For the text-containing cell, return its midpoint in (x, y) coordinate format. 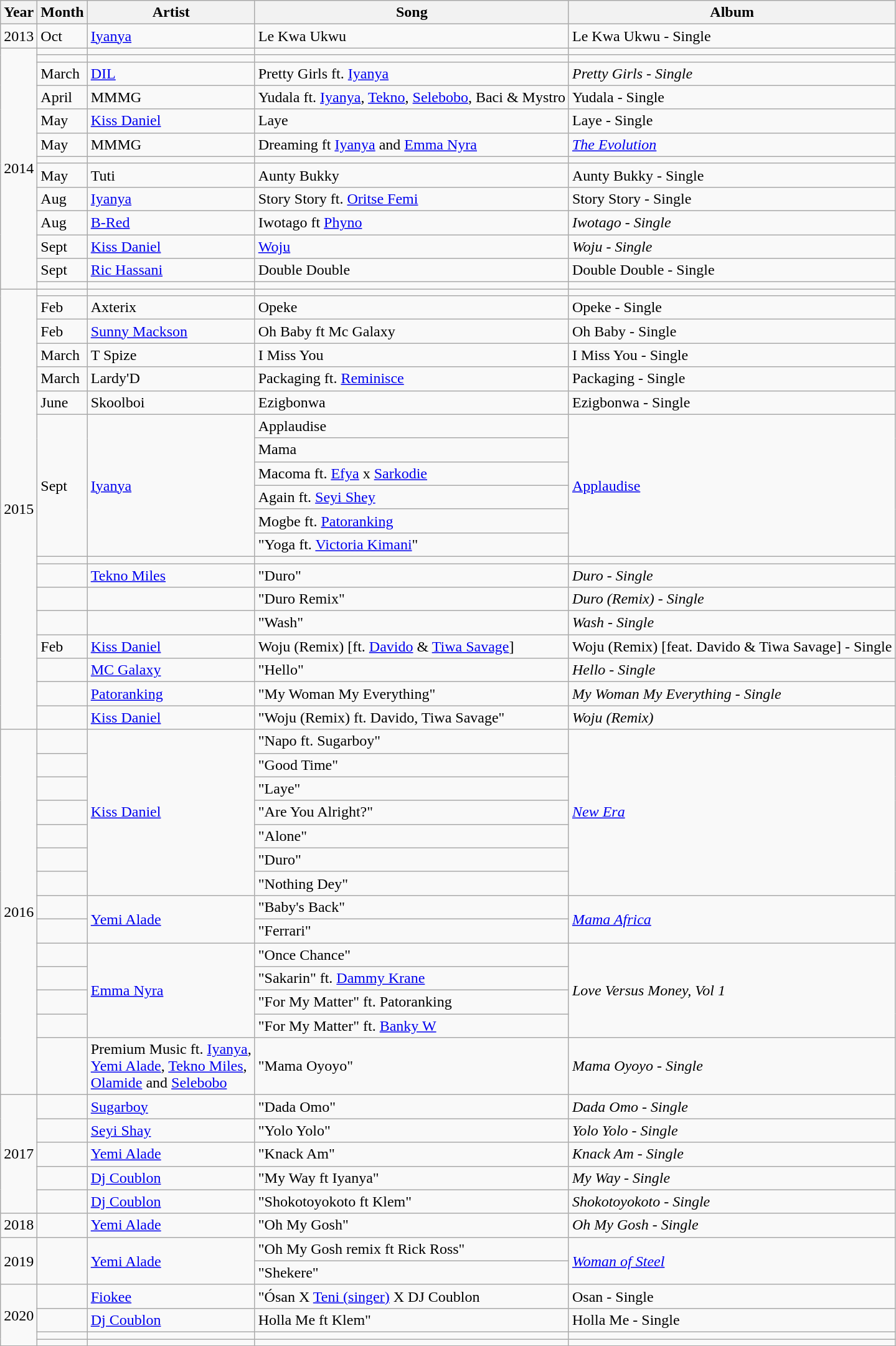
B-Red (171, 222)
Emma Nyra (171, 990)
Duro (Remix) - Single (732, 599)
Iwotago ft Phyno (412, 222)
"Knack Am" (412, 1154)
Packaging - Single (732, 379)
"Nothing Dey" (412, 883)
"Shokotoyokoto ft Klem" (412, 1201)
2015 (19, 509)
"Napo ft. Sugarboy" (412, 741)
Knack Am - Single (732, 1154)
Hello - Single (732, 670)
Woju (412, 246)
"My Way ft Iyanya" (412, 1178)
"Hello" (412, 670)
DIL (171, 73)
Double Double - Single (732, 270)
Story Story ft. Oritse Femi (412, 199)
Mogbe ft. Patoranking (412, 521)
"Yoga ft. Victoria Kimani" (412, 544)
2016 (19, 912)
Woman of Steel (732, 1261)
"For My Matter" ft. Patoranking (412, 1002)
Tekno Miles (171, 575)
"Yolo Yolo" (412, 1130)
"Good Time" (412, 765)
Osan - Single (732, 1296)
"For My Matter" ft. Banky W (412, 1026)
Packaging ft. Reminisce (412, 379)
Lardy'D (171, 379)
Seyi Shay (171, 1130)
MC Galaxy (171, 670)
2014 (19, 168)
June (62, 402)
Ezigbonwa (412, 402)
"Oh My Gosh" (412, 1225)
Shokotoyokoto - Single (732, 1201)
Tuti (171, 175)
I Miss You - Single (732, 355)
Story Story - Single (732, 199)
Mama (412, 450)
Yolo Yolo - Single (732, 1130)
"Duro Remix" (412, 599)
Dada Omo - Single (732, 1107)
"Oh My Gosh remix ft Rick Ross" (412, 1249)
Pretty Girls - Single (732, 73)
"Baby's Back" (412, 907)
"Sakarin" ft. Dammy Krane (412, 979)
Yudala - Single (732, 97)
2017 (19, 1154)
Skoolboi (171, 402)
Love Versus Money, Vol 1 (732, 990)
"Wash" (412, 623)
"Mama Oyoyo" (412, 1066)
Oh My Gosh - Single (732, 1225)
Woju - Single (732, 246)
Again ft. Seyi Shey (412, 497)
"Woju (Remix) ft. Davido, Tiwa Savage" (412, 718)
2020 (19, 1315)
2019 (19, 1261)
Axterix (171, 308)
Le Kwa Ukwu (412, 36)
Year (19, 12)
T Spize (171, 355)
Oh Baby - Single (732, 331)
Woju (Remix) [ft. Davido & Tiwa Savage] (412, 647)
Sugarboy (171, 1107)
Patoranking (171, 694)
"Shekere" (412, 1273)
The Evolution (732, 145)
"Laye" (412, 789)
Woju (Remix) [feat. Davido & Tiwa Savage] - Single (732, 647)
Holla Me - Single (732, 1320)
Sunny Mackson (171, 331)
Opeke - Single (732, 308)
Wash - Single (732, 623)
Double Double (412, 270)
New Era (732, 812)
Fiokee (171, 1296)
Oh Baby ft Mc Galaxy (412, 331)
My Woman My Everything - Single (732, 694)
My Way - Single (732, 1178)
April (62, 97)
Woju (Remix) (732, 718)
Iwotago - Single (732, 222)
"Are You Alright?" (412, 812)
Le Kwa Ukwu - Single (732, 36)
"Ferrari" (412, 931)
Holla Me ft Klem" (412, 1320)
"Dada Omo" (412, 1107)
"My Woman My Everything" (412, 694)
Laye (412, 121)
Ric Hassani (171, 270)
Aunty Bukky - Single (732, 175)
Yudala ft. Iyanya, Tekno, Selebobo, Baci & Mystro (412, 97)
Album (732, 12)
Mama Africa (732, 919)
Opeke (412, 308)
Aunty Bukky (412, 175)
Month (62, 12)
"Alone" (412, 836)
Duro - Single (732, 575)
"Once Chance" (412, 955)
Ezigbonwa - Single (732, 402)
Macoma ft. Efya x Sarkodie (412, 473)
Premium Music ft. Iyanya,Yemi Alade, Tekno Miles,Olamide and Selebobo (171, 1066)
Dreaming ft Iyanya and Emma Nyra (412, 145)
2013 (19, 36)
2018 (19, 1225)
Song (412, 12)
Artist (171, 12)
Pretty Girls ft. Iyanya (412, 73)
I Miss You (412, 355)
Laye - Single (732, 121)
Mama Oyoyo - Single (732, 1066)
"Ósan X Teni (singer) X DJ Coublon (412, 1296)
Oct (62, 36)
